Scan for the cell matching the given text and deliver its [x, y] coordinate at center. 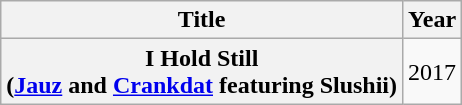
2017 [432, 72]
Year [432, 20]
Title [202, 20]
I Hold Still(Jauz and Crankdat featuring Slushii) [202, 72]
